Return the [X, Y] coordinate for the center point of the cell that contains the specified text.  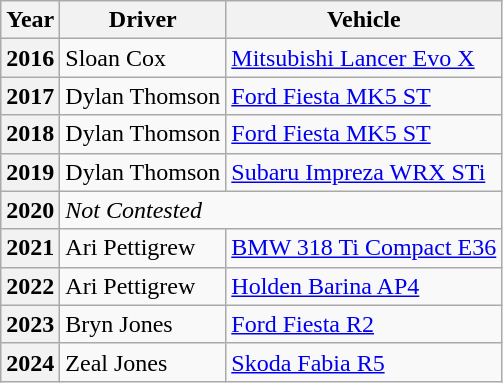
Vehicle [364, 20]
Skoda Fabia R5 [364, 362]
2020 [30, 210]
Year [30, 20]
2018 [30, 134]
Mitsubishi Lancer Evo X [364, 58]
Bryn Jones [143, 324]
2019 [30, 172]
2017 [30, 96]
2016 [30, 58]
2023 [30, 324]
Holden Barina AP4 [364, 286]
Ford Fiesta R2 [364, 324]
Not Contested [281, 210]
2022 [30, 286]
Driver [143, 20]
Zeal Jones [143, 362]
Sloan Cox [143, 58]
2021 [30, 248]
BMW 318 Ti Compact E36 [364, 248]
2024 [30, 362]
Subaru Impreza WRX STi [364, 172]
